Locate the cell with the specified text and output its (X, Y) center coordinate. 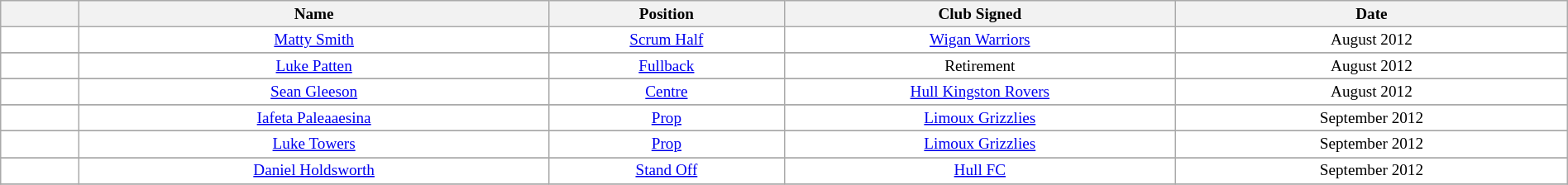
Retirement (980, 66)
Luke Towers (313, 145)
Sean Gleeson (313, 92)
Daniel Holdsworth (313, 170)
Iafeta Paleaaesina (313, 118)
Wigan Warriors (980, 40)
Luke Patten (313, 66)
Fullback (667, 66)
Position (667, 14)
Hull Kingston Rovers (980, 92)
Club Signed (980, 14)
Name (313, 14)
Stand Off (667, 170)
Scrum Half (667, 40)
Centre (667, 92)
Date (1372, 14)
Matty Smith (313, 40)
Hull FC (980, 170)
